Output the [x, y] coordinate of the center of the cell containing the given text.  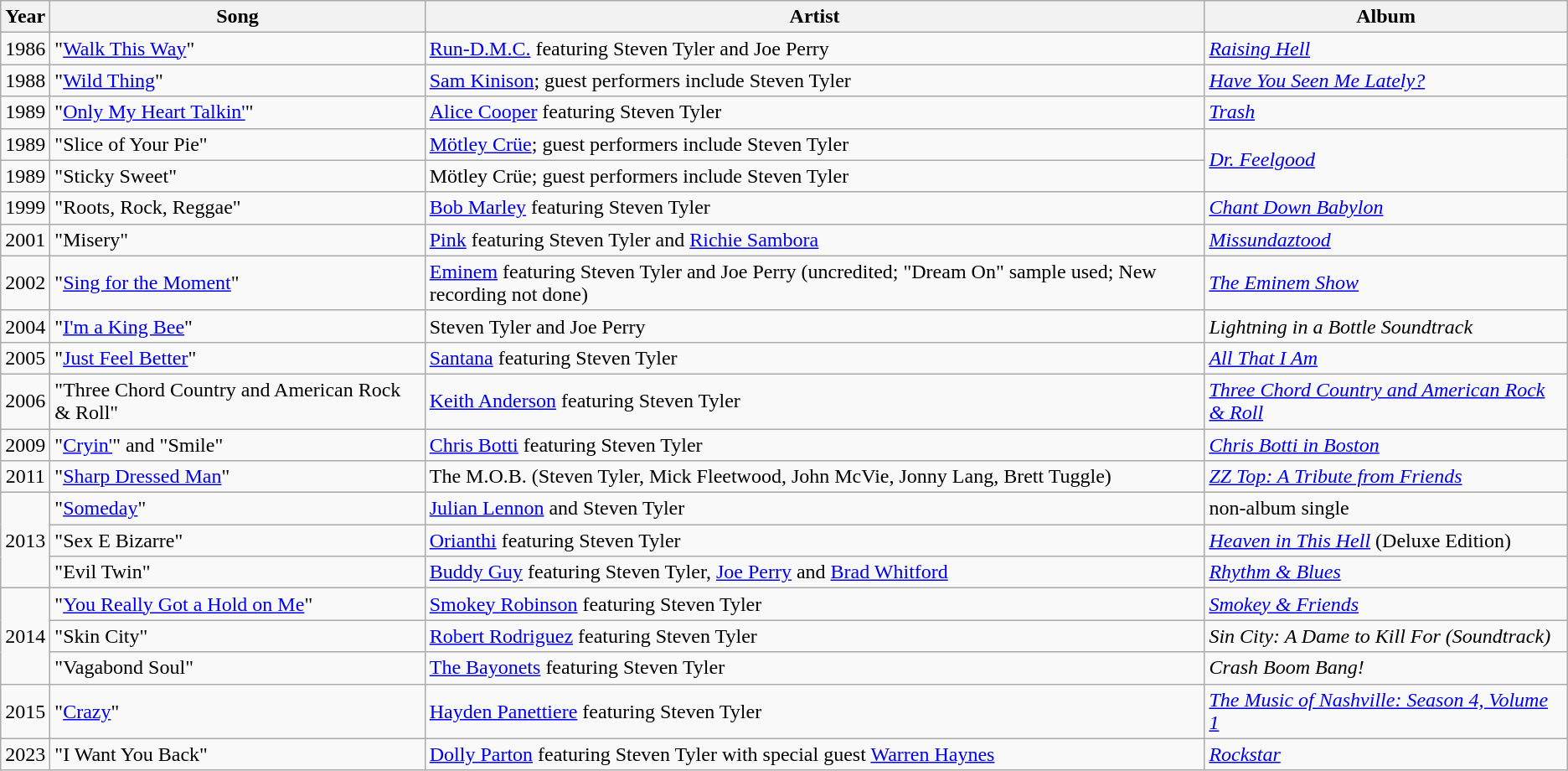
2002 [25, 283]
2014 [25, 636]
ZZ Top: A Tribute from Friends [1385, 477]
"Three Chord Country and American Rock & Roll" [238, 401]
Artist [814, 17]
Chris Botti in Boston [1385, 445]
Orianthi featuring Steven Tyler [814, 541]
2001 [25, 240]
"You Really Got a Hold on Me" [238, 604]
Keith Anderson featuring Steven Tyler [814, 401]
"Sticky Sweet" [238, 176]
Year [25, 17]
"Wild Thing" [238, 80]
1986 [25, 49]
2004 [25, 326]
Have You Seen Me Lately? [1385, 80]
"Vagabond Soul" [238, 668]
1999 [25, 208]
The Bayonets featuring Steven Tyler [814, 668]
"Cryin'" and "Smile" [238, 445]
Robert Rodriguez featuring Steven Tyler [814, 636]
2006 [25, 401]
Sin City: A Dame to Kill For (Soundtrack) [1385, 636]
"I'm a King Bee" [238, 326]
Hayden Panettiere featuring Steven Tyler [814, 711]
"Walk This Way" [238, 49]
"Sing for the Moment" [238, 283]
Julian Lennon and Steven Tyler [814, 509]
"Misery" [238, 240]
Heaven in This Hell (Deluxe Edition) [1385, 541]
non-album single [1385, 509]
Three Chord Country and American Rock & Roll [1385, 401]
The M.O.B. (Steven Tyler, Mick Fleetwood, John McVie, Jonny Lang, Brett Tuggle) [814, 477]
"Evil Twin" [238, 572]
"I Want You Back" [238, 754]
Rhythm & Blues [1385, 572]
Sam Kinison; guest performers include Steven Tyler [814, 80]
All That I Am [1385, 358]
"Crazy" [238, 711]
Dolly Parton featuring Steven Tyler with special guest Warren Haynes [814, 754]
Chris Botti featuring Steven Tyler [814, 445]
2011 [25, 477]
Dr. Feelgood [1385, 160]
Alice Cooper featuring Steven Tyler [814, 112]
"Sex E Bizarre" [238, 541]
"Slice of Your Pie" [238, 144]
2005 [25, 358]
Album [1385, 17]
Song [238, 17]
Chant Down Babylon [1385, 208]
2009 [25, 445]
Smokey & Friends [1385, 604]
The Eminem Show [1385, 283]
Lightning in a Bottle Soundtrack [1385, 326]
The Music of Nashville: Season 4, Volume 1 [1385, 711]
1988 [25, 80]
Smokey Robinson featuring Steven Tyler [814, 604]
Trash [1385, 112]
2015 [25, 711]
Raising Hell [1385, 49]
"Just Feel Better" [238, 358]
Steven Tyler and Joe Perry [814, 326]
"Someday" [238, 509]
"Only My Heart Talkin'" [238, 112]
Crash Boom Bang! [1385, 668]
Missundaztood [1385, 240]
"Sharp Dressed Man" [238, 477]
Santana featuring Steven Tyler [814, 358]
Rockstar [1385, 754]
2023 [25, 754]
Buddy Guy featuring Steven Tyler, Joe Perry and Brad Whitford [814, 572]
Eminem featuring Steven Tyler and Joe Perry (uncredited; "Dream On" sample used; New recording not done) [814, 283]
2013 [25, 541]
"Roots, Rock, Reggae" [238, 208]
"Skin City" [238, 636]
Run-D.M.C. featuring Steven Tyler and Joe Perry [814, 49]
Bob Marley featuring Steven Tyler [814, 208]
Pink featuring Steven Tyler and Richie Sambora [814, 240]
